Return [X, Y] of the center of cell containing provided text 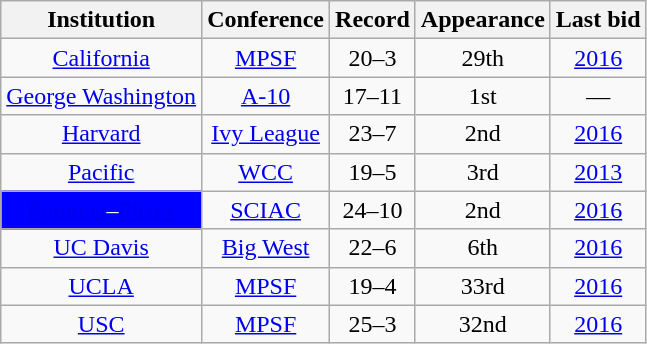
20–3 [373, 58]
6th [482, 248]
Ivy League [266, 134]
2013 [598, 172]
Appearance [482, 20]
California [102, 58]
19–5 [373, 172]
1st [482, 96]
24–10 [373, 210]
WCC [266, 172]
Harvard [102, 134]
SCIAC [266, 210]
19–4 [373, 286]
22–6 [373, 248]
— [598, 96]
UCLA [102, 286]
3rd [482, 172]
Pacific [102, 172]
Conference [266, 20]
Last bid [598, 20]
Pomona–Pitzer [102, 210]
George Washington [102, 96]
23–7 [373, 134]
32nd [482, 324]
Big West [266, 248]
A-10 [266, 96]
25–3 [373, 324]
Record [373, 20]
USC [102, 324]
Institution [102, 20]
29th [482, 58]
17–11 [373, 96]
UC Davis [102, 248]
33rd [482, 286]
